For the text-containing cell, return its midpoint in [x, y] coordinate format. 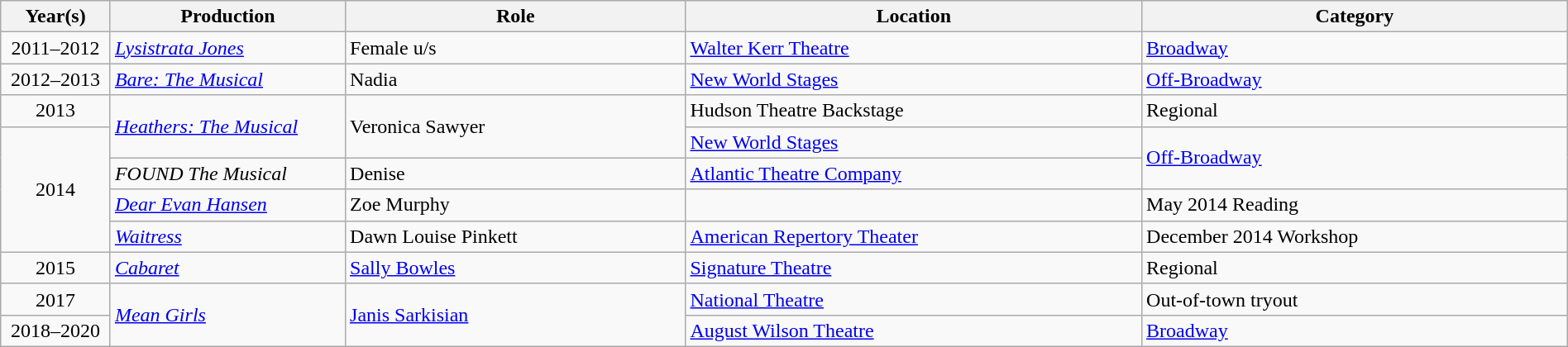
FOUND The Musical [227, 173]
Category [1355, 17]
2015 [56, 268]
American Repertory Theater [914, 236]
Sally Bowles [516, 268]
Cabaret [227, 268]
2011–2012 [56, 48]
Veronica Sawyer [516, 126]
2012–2013 [56, 79]
Denise [516, 173]
Dawn Louise Pinkett [516, 236]
2014 [56, 189]
Year(s) [56, 17]
Female u/s [516, 48]
Hudson Theatre Backstage [914, 111]
Out-of-town tryout [1355, 299]
2018–2020 [56, 330]
Mean Girls [227, 315]
Lysistrata Jones [227, 48]
Production [227, 17]
Waitress [227, 236]
2013 [56, 111]
Dear Evan Hansen [227, 205]
May 2014 Reading [1355, 205]
Janis Sarkisian [516, 315]
August Wilson Theatre [914, 330]
December 2014 Workshop [1355, 236]
Signature Theatre [914, 268]
2017 [56, 299]
Zoe Murphy [516, 205]
Nadia [516, 79]
National Theatre [914, 299]
Walter Kerr Theatre [914, 48]
Role [516, 17]
Bare: The Musical [227, 79]
Heathers: The Musical [227, 126]
Atlantic Theatre Company [914, 173]
Location [914, 17]
